Pinpoint the cell where the given text exists, returning its [x, y] midpoint coordinate. 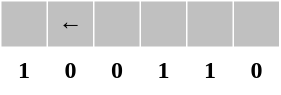
← [70, 24]
